Return (x, y) of the center of cell containing provided text 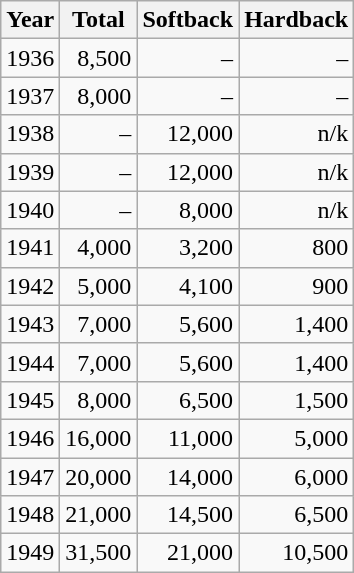
1936 (30, 58)
Hardback (296, 20)
1938 (30, 134)
10,500 (296, 553)
20,000 (98, 477)
1948 (30, 515)
31,500 (98, 553)
Total (98, 20)
3,200 (188, 248)
14,000 (188, 477)
1946 (30, 438)
1,500 (296, 400)
800 (296, 248)
900 (296, 286)
4,000 (98, 248)
Softback (188, 20)
1940 (30, 210)
4,100 (188, 286)
11,000 (188, 438)
1941 (30, 248)
1939 (30, 172)
1943 (30, 324)
1942 (30, 286)
1947 (30, 477)
16,000 (98, 438)
6,000 (296, 477)
1944 (30, 362)
1945 (30, 400)
1937 (30, 96)
1949 (30, 553)
14,500 (188, 515)
8,500 (98, 58)
Year (30, 20)
